Locate the cell with the specified text and output its (X, Y) center coordinate. 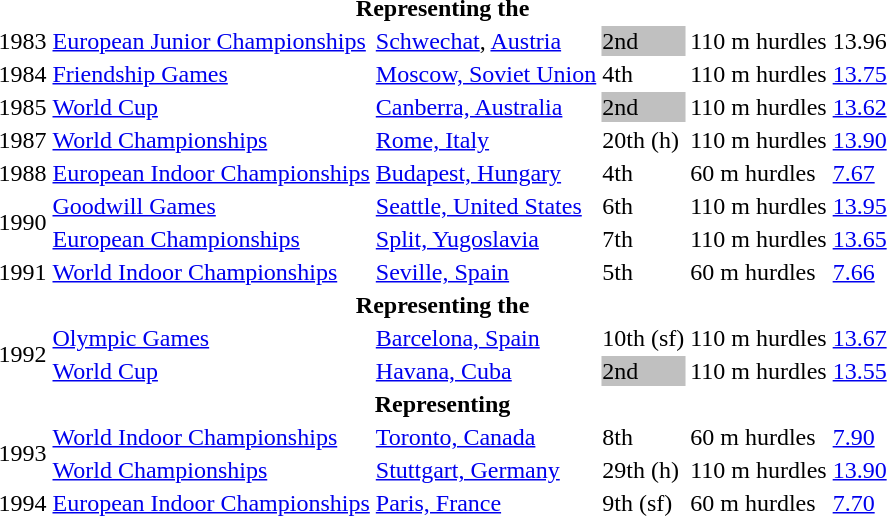
Barcelona, Spain (486, 338)
Seattle, United States (486, 206)
Olympic Games (211, 338)
Seville, Spain (486, 272)
Stuttgart, Germany (486, 470)
5th (644, 272)
Goodwill Games (211, 206)
Toronto, Canada (486, 437)
10th (sf) (644, 338)
European Junior Championships (211, 41)
6th (644, 206)
29th (h) (644, 470)
Moscow, Soviet Union (486, 74)
Budapest, Hungary (486, 173)
8th (644, 437)
Schwechat, Austria (486, 41)
20th (h) (644, 140)
Canberra, Australia (486, 107)
European Championships (211, 239)
Friendship Games (211, 74)
7th (644, 239)
Rome, Italy (486, 140)
Havana, Cuba (486, 371)
European Indoor Championships (211, 173)
Split, Yugoslavia (486, 239)
